Pinpoint the cell where the given text exists, returning its [X, Y] midpoint coordinate. 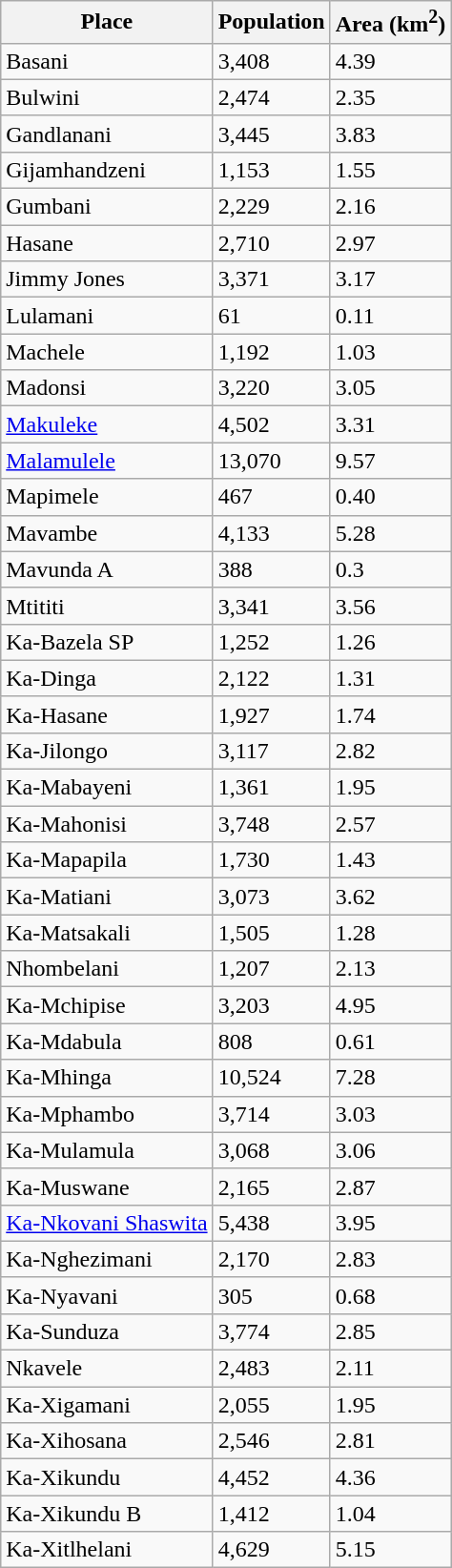
4.95 [391, 1005]
1,252 [271, 642]
Ka-Hasane [107, 714]
2,474 [271, 97]
Ka-Mulamula [107, 1150]
3,203 [271, 1005]
3.06 [391, 1150]
5.28 [391, 533]
2.87 [391, 1186]
0.3 [391, 569]
467 [271, 497]
Bulwini [107, 97]
1.04 [391, 1514]
3.95 [391, 1223]
Gandlanani [107, 134]
2.85 [391, 1331]
Ka-Nghezimani [107, 1259]
Ka-Xihosana [107, 1441]
Ka-Xikundu [107, 1477]
Population [271, 23]
0.61 [391, 1042]
Ka-Xikundu B [107, 1514]
Nkavele [107, 1369]
2.97 [391, 243]
Gumbani [107, 207]
Ka-Matiani [107, 897]
2.13 [391, 969]
2,055 [271, 1405]
Ka-Muswane [107, 1186]
3.03 [391, 1114]
Ka-Matsakali [107, 933]
4,502 [271, 424]
Ka-Mabayeni [107, 788]
3,073 [271, 897]
1,192 [271, 352]
Ka-Mphambo [107, 1114]
Malamulele [107, 461]
2.83 [391, 1259]
3.56 [391, 606]
Ka-Jilongo [107, 751]
3,774 [271, 1331]
3.31 [391, 424]
7.28 [391, 1078]
3,371 [271, 279]
2.35 [391, 97]
Gijamhandzeni [107, 170]
2,122 [271, 678]
Basani [107, 61]
13,070 [271, 461]
10,524 [271, 1078]
Hasane [107, 243]
Ka-Dinga [107, 678]
3,445 [271, 134]
808 [271, 1042]
3.83 [391, 134]
1.31 [391, 678]
2,229 [271, 207]
Mavunda A [107, 569]
2,170 [271, 1259]
5.15 [391, 1550]
4,452 [271, 1477]
1,207 [271, 969]
1,505 [271, 933]
Ka-Mahonisi [107, 824]
Ka-Nkovani Shaswita [107, 1223]
4,629 [271, 1550]
3,408 [271, 61]
3,341 [271, 606]
Ka-Mchipise [107, 1005]
Ka-Mdabula [107, 1042]
Place [107, 23]
1.28 [391, 933]
3.62 [391, 897]
3.17 [391, 279]
1,730 [271, 860]
1.03 [391, 352]
Makuleke [107, 424]
3.05 [391, 388]
305 [271, 1295]
0.68 [391, 1295]
1.26 [391, 642]
2,546 [271, 1441]
0.40 [391, 497]
Ka-Xitlhelani [107, 1550]
2,710 [271, 243]
Ka-Mapapila [107, 860]
5,438 [271, 1223]
Mavambe [107, 533]
1.43 [391, 860]
Madonsi [107, 388]
4.36 [391, 1477]
Ka-Bazela SP [107, 642]
1,412 [271, 1514]
Area (km2) [391, 23]
3,714 [271, 1114]
388 [271, 569]
1,153 [271, 170]
3,748 [271, 824]
4.39 [391, 61]
2.57 [391, 824]
Ka-Sunduza [107, 1331]
Ka-Mhinga [107, 1078]
4,133 [271, 533]
61 [271, 316]
2,165 [271, 1186]
Mapimele [107, 497]
2.16 [391, 207]
Machele [107, 352]
2.82 [391, 751]
1.55 [391, 170]
Lulamani [107, 316]
0.11 [391, 316]
1,361 [271, 788]
2,483 [271, 1369]
1,927 [271, 714]
2.11 [391, 1369]
Mtititi [107, 606]
Ka-Nyavani [107, 1295]
9.57 [391, 461]
Ka-Xigamani [107, 1405]
3,117 [271, 751]
3,220 [271, 388]
1.74 [391, 714]
Jimmy Jones [107, 279]
Nhombelani [107, 969]
2.81 [391, 1441]
3,068 [271, 1150]
